Determine the [x, y] coordinate at the center of the cell enclosing the given text.  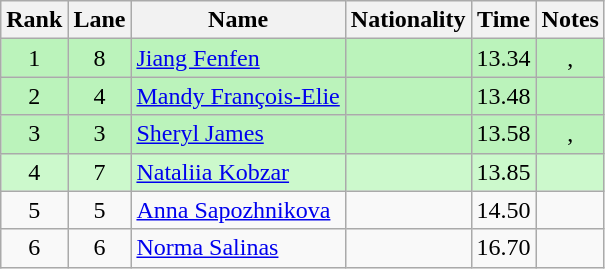
14.50 [504, 210]
Time [504, 20]
8 [100, 58]
Norma Salinas [238, 248]
Nationality [408, 20]
7 [100, 172]
Mandy François-Elie [238, 96]
Name [238, 20]
2 [34, 96]
1 [34, 58]
Sheryl James [238, 134]
Jiang Fenfen [238, 58]
Anna Sapozhnikova [238, 210]
Nataliia Kobzar [238, 172]
13.48 [504, 96]
16.70 [504, 248]
13.34 [504, 58]
13.85 [504, 172]
13.58 [504, 134]
Lane [100, 20]
Notes [570, 20]
Rank [34, 20]
